From the cell containing the given text, extract its center point as [X, Y] coordinate. 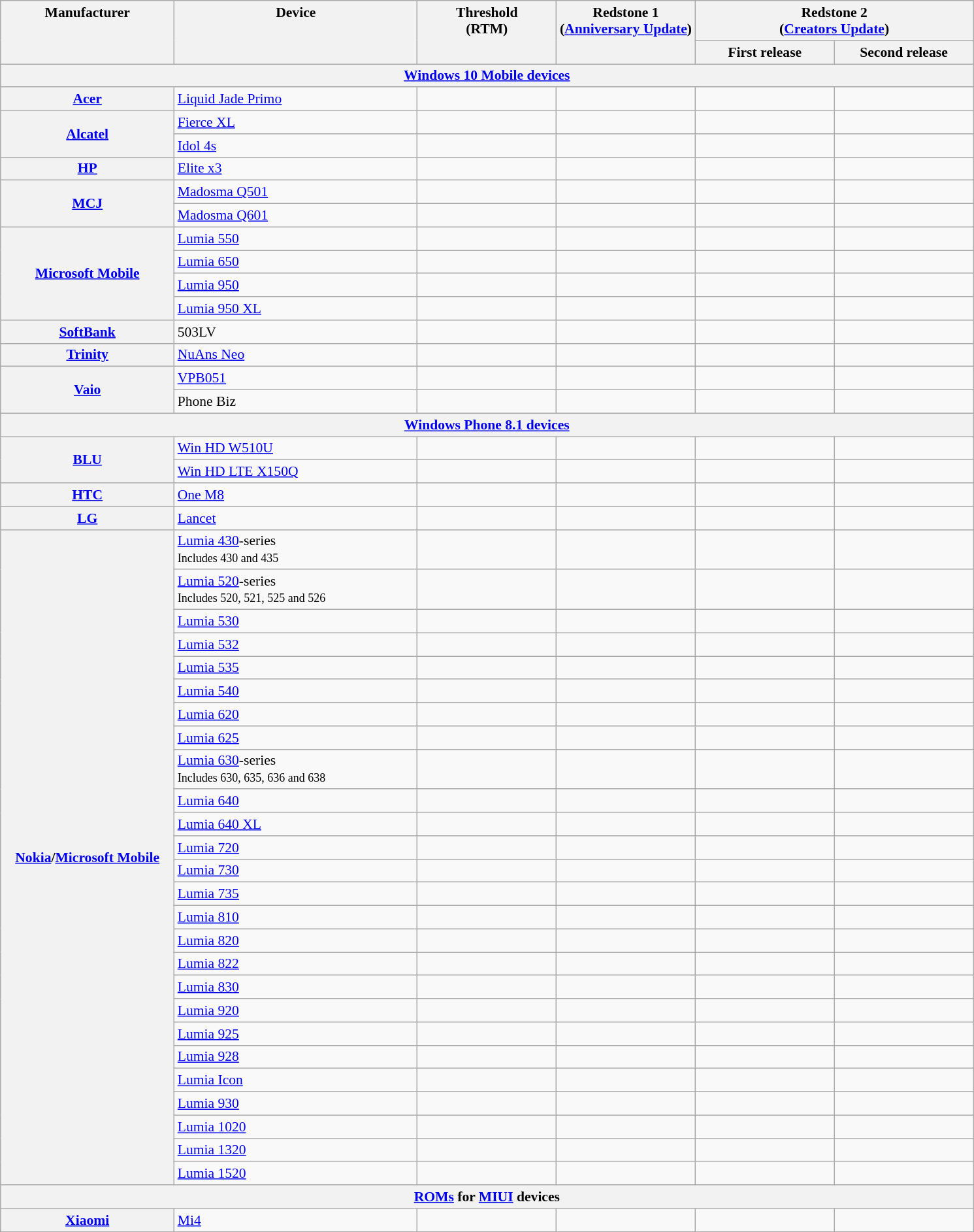
Lumia 650 [296, 262]
Lumia 730 [296, 871]
Alcatel [88, 133]
Lumia 550 [296, 239]
Lumia 810 [296, 918]
Lumia 735 [296, 894]
Lumia 540 [296, 691]
Redstone 1(Anniversary Update) [626, 33]
Lancet [296, 518]
Lumia 930 [296, 1104]
HP [88, 169]
Xiaomi [88, 1220]
Trinity [88, 355]
Win HD LTE X150Q [296, 472]
Nokia/Microsoft Mobile [88, 857]
Lumia 535 [296, 668]
Lumia 520-seriesIncludes 520, 521, 525 and 526 [296, 590]
Lumia 830 [296, 988]
Lumia 640 XL [296, 824]
Lumia 1320 [296, 1150]
Lumia 925 [296, 1034]
Lumia 928 [296, 1057]
First release [764, 52]
ROMs for MIUI devices [487, 1197]
Elite x3 [296, 169]
Manufacturer [88, 33]
Liquid Jade Primo [296, 99]
Lumia 620 [296, 714]
HTC [88, 495]
Device [296, 33]
Lumia 532 [296, 644]
Second release [904, 52]
Madosma Q601 [296, 216]
Vaio [88, 390]
Lumia 950 XL [296, 308]
Fierce XL [296, 122]
NuAns Neo [296, 355]
Redstone 2(Creators Update) [834, 21]
Lumia 530 [296, 622]
Lumia 630-seriesIncludes 630, 635, 636 and 638 [296, 769]
Mi4 [296, 1220]
Lumia 720 [296, 848]
SoftBank [88, 332]
Threshold(RTM) [487, 33]
Lumia 1520 [296, 1174]
MCJ [88, 204]
LG [88, 518]
Lumia 640 [296, 801]
Acer [88, 99]
Windows 10 Mobile devices [487, 76]
Lumia Icon [296, 1080]
Lumia 920 [296, 1010]
Lumia 1020 [296, 1127]
BLU [88, 460]
One M8 [296, 495]
Idol 4s [296, 146]
Lumia 950 [296, 286]
Microsoft Mobile [88, 273]
Madosma Q501 [296, 192]
Lumia 820 [296, 941]
Lumia 430-seriesIncludes 430 and 435 [296, 549]
Win HD W510U [296, 448]
Lumia 625 [296, 738]
503LV [296, 332]
VPB051 [296, 378]
Lumia 822 [296, 964]
Windows Phone 8.1 devices [487, 425]
Phone Biz [296, 402]
